Return (X, Y) of the center of cell containing provided text 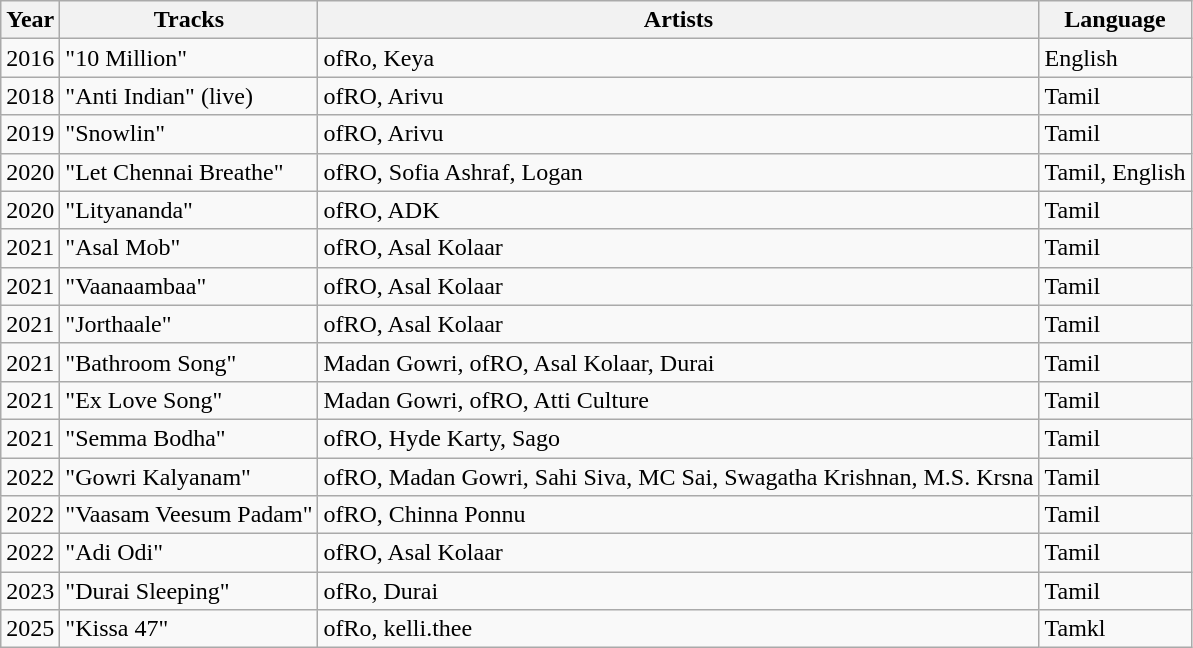
ofRO, Madan Gowri, Sahi Siva, MC Sai, Swagatha Krishnan, M.S. Krsna (678, 477)
2025 (30, 629)
2018 (30, 96)
ofRO, Hyde Karty, Sago (678, 438)
Language (1115, 20)
ofRo, Durai (678, 591)
"Lityananda" (189, 210)
"10 Million" (189, 58)
Tracks (189, 20)
"Snowlin" (189, 134)
Year (30, 20)
"Durai Sleeping" (189, 591)
"Anti Indian" (live) (189, 96)
English (1115, 58)
"Vaanaambaa" (189, 286)
Artists (678, 20)
2023 (30, 591)
"Asal Mob" (189, 248)
Madan Gowri, ofRO, Atti Culture (678, 400)
"Let Chennai Breathe" (189, 172)
Madan Gowri, ofRO, Asal Kolaar, Durai (678, 362)
ofRO, Chinna Ponnu (678, 515)
"Vaasam Veesum Padam" (189, 515)
"Ex Love Song" (189, 400)
Tamkl (1115, 629)
"Jorthaale" (189, 324)
2016 (30, 58)
ofRo, kelli.thee (678, 629)
"Gowri Kalyanam" (189, 477)
Tamil, English (1115, 172)
2019 (30, 134)
"Adi Odi" (189, 553)
ofRO, Sofia Ashraf, Logan (678, 172)
ofRO, ADK (678, 210)
"Semma Bodha" (189, 438)
"Bathroom Song" (189, 362)
ofRo, Keya (678, 58)
"Kissa 47" (189, 629)
